Capture the cell that displays the provided text and extract its [X, Y] central coordinate. 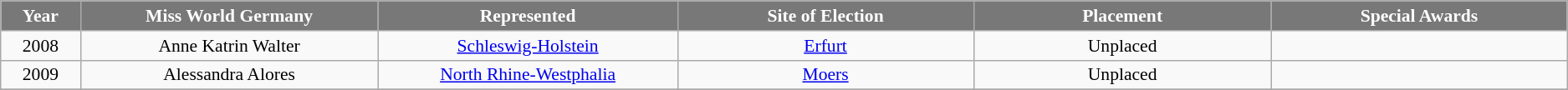
Placement [1122, 16]
Anne Katrin Walter [229, 46]
Special Awards [1418, 16]
North Rhine-Westphalia [528, 75]
Moers [825, 75]
2008 [40, 46]
Schleswig-Holstein [528, 46]
Year [40, 16]
Site of Election [825, 16]
Represented [528, 16]
Alessandra Alores [229, 75]
2009 [40, 75]
Erfurt [825, 46]
Miss World Germany [229, 16]
